Pinpoint the cell where the given text exists, returning its [X, Y] midpoint coordinate. 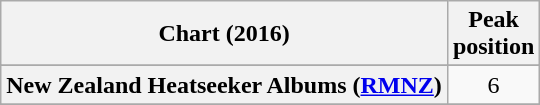
Peakposition [493, 34]
Chart (2016) [224, 34]
6 [493, 85]
New Zealand Heatseeker Albums (RMNZ) [224, 85]
